Output the (x, y) coordinate of the center of the cell containing the given text.  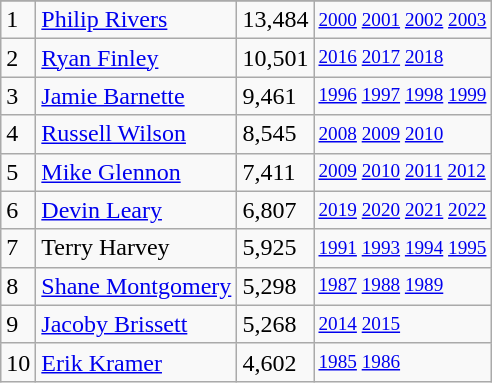
4 (18, 134)
8,545 (276, 134)
3 (18, 96)
2014 2015 (402, 324)
Shane Montgomery (136, 286)
1 (18, 20)
1991 1993 1994 1995 (402, 248)
Terry Harvey (136, 248)
5,268 (276, 324)
1987 1988 1989 (402, 286)
Devin Leary (136, 210)
10,501 (276, 58)
6,807 (276, 210)
1985 1986 (402, 362)
2 (18, 58)
1996 1997 1998 1999 (402, 96)
5,925 (276, 248)
10 (18, 362)
7,411 (276, 172)
Jacoby Brissett (136, 324)
Erik Kramer (136, 362)
13,484 (276, 20)
9 (18, 324)
Philip Rivers (136, 20)
2008 2009 2010 (402, 134)
4,602 (276, 362)
2009 2010 2011 2012 (402, 172)
Ryan Finley (136, 58)
2019 2020 2021 2022 (402, 210)
6 (18, 210)
5 (18, 172)
7 (18, 248)
5,298 (276, 286)
Jamie Barnette (136, 96)
2000 2001 2002 2003 (402, 20)
9,461 (276, 96)
8 (18, 286)
Mike Glennon (136, 172)
Russell Wilson (136, 134)
2016 2017 2018 (402, 58)
